Find where the given text appears and provide that cell's center as [x, y] coordinate. 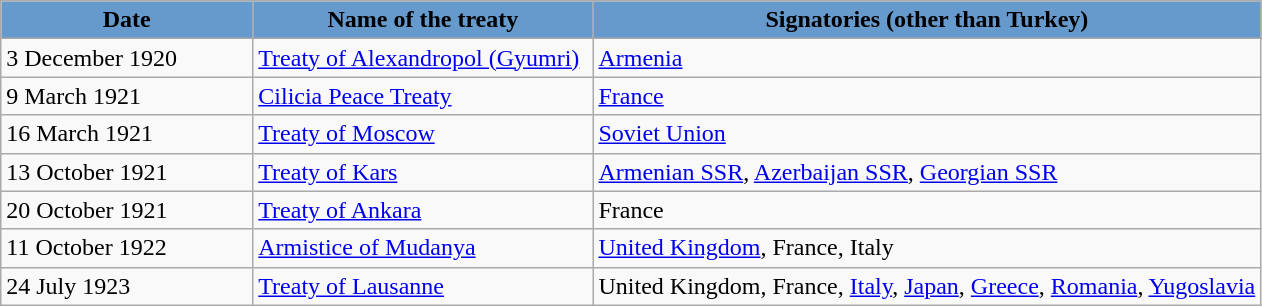
United Kingdom, France, Italy, Japan, Greece, Romania, Yugoslavia [927, 286]
3 December 1920 [127, 58]
Treaty of Lausanne [423, 286]
9 March 1921 [127, 96]
16 March 1921 [127, 134]
Soviet Union [927, 134]
Armistice of Mudanya [423, 248]
United Kingdom, France, Italy [927, 248]
Date [127, 20]
Treaty of Alexandropol (Gyumri) [423, 58]
Name of the treaty [423, 20]
Treaty of Moscow [423, 134]
Treaty of Ankara [423, 210]
Armenia [927, 58]
Cilicia Peace Treaty [423, 96]
20 October 1921 [127, 210]
24 July 1923 [127, 286]
Armenian SSR, Azerbaijan SSR, Georgian SSR [927, 172]
Signatories (other than Turkey) [927, 20]
Treaty of Kars [423, 172]
13 October 1921 [127, 172]
11 October 1922 [127, 248]
